Provide the (X, Y) coordinate of the cell's center where the given text is located.  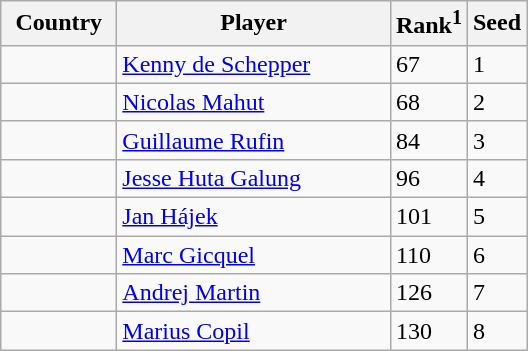
Jesse Huta Galung (254, 178)
Player (254, 24)
Country (59, 24)
126 (428, 293)
110 (428, 255)
Marius Copil (254, 331)
4 (496, 178)
67 (428, 64)
Nicolas Mahut (254, 102)
130 (428, 331)
84 (428, 140)
96 (428, 178)
3 (496, 140)
68 (428, 102)
Seed (496, 24)
6 (496, 255)
Rank1 (428, 24)
Jan Hájek (254, 217)
Guillaume Rufin (254, 140)
Marc Gicquel (254, 255)
101 (428, 217)
1 (496, 64)
Kenny de Schepper (254, 64)
2 (496, 102)
Andrej Martin (254, 293)
5 (496, 217)
7 (496, 293)
8 (496, 331)
